From the cell containing the given text, extract its center point as (X, Y) coordinate. 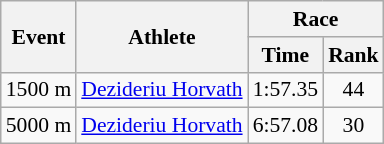
Rank (354, 55)
1500 m (38, 90)
5000 m (38, 126)
6:57.08 (286, 126)
Time (286, 55)
Race (316, 19)
44 (354, 90)
1:57.35 (286, 90)
30 (354, 126)
Event (38, 36)
Athlete (162, 36)
